Find where the given text appears and provide that cell's center as (x, y) coordinate. 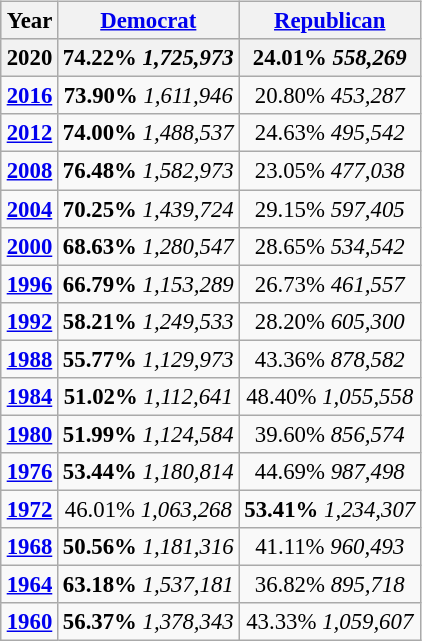
73.90% 1,611,946 (148, 96)
1980 (29, 434)
66.79% 1,153,289 (148, 284)
2016 (29, 96)
1960 (29, 622)
43.33% 1,059,607 (330, 622)
1976 (29, 472)
43.36% 878,582 (330, 359)
53.41% 1,234,307 (330, 509)
51.02% 1,112,641 (148, 396)
58.21% 1,249,533 (148, 321)
28.20% 605,300 (330, 321)
53.44% 1,180,814 (148, 472)
46.01% 1,063,268 (148, 509)
26.73% 461,557 (330, 284)
1964 (29, 584)
68.63% 1,280,547 (148, 246)
1988 (29, 359)
51.99% 1,124,584 (148, 434)
41.11% 960,493 (330, 547)
63.18% 1,537,181 (148, 584)
2012 (29, 133)
70.25% 1,439,724 (148, 209)
Republican (330, 21)
28.65% 534,542 (330, 246)
1996 (29, 284)
74.00% 1,488,537 (148, 133)
1984 (29, 396)
76.48% 1,582,973 (148, 171)
Democrat (148, 21)
1992 (29, 321)
20.80% 453,287 (330, 96)
44.69% 987,498 (330, 472)
24.63% 495,542 (330, 133)
2004 (29, 209)
2008 (29, 171)
36.82% 895,718 (330, 584)
74.22% 1,725,973 (148, 58)
2020 (29, 58)
55.77% 1,129,973 (148, 359)
1972 (29, 509)
56.37% 1,378,343 (148, 622)
Year (29, 21)
39.60% 856,574 (330, 434)
48.40% 1,055,558 (330, 396)
23.05% 477,038 (330, 171)
24.01% 558,269 (330, 58)
2000 (29, 246)
29.15% 597,405 (330, 209)
1968 (29, 547)
50.56% 1,181,316 (148, 547)
